Search for the cell housing the specified text and yield its (X, Y) center coordinate. 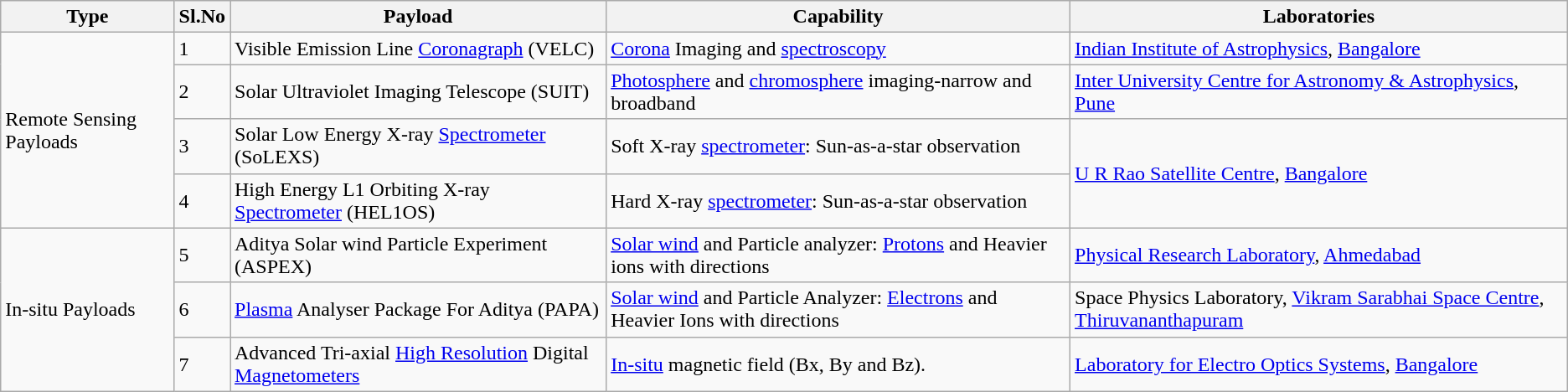
Solar wind and Particle analyzer: Protons and Heavier ions with directions (838, 255)
Laboratory for Electro Optics Systems, Bangalore (1319, 364)
Capability (838, 17)
Solar wind and Particle Analyzer: Electrons and Heavier Ions with directions (838, 310)
6 (202, 310)
U R Rao Satellite Centre, Bangalore (1319, 173)
2 (202, 92)
Inter University Centre for Astronomy & Astrophysics, Pune (1319, 92)
3 (202, 146)
4 (202, 201)
Solar Low Energy X-ray Spectrometer (SoLEXS) (417, 146)
Indian Institute of Astrophysics, Bangalore (1319, 49)
Solar Ultraviolet Imaging Telescope (SUIT) (417, 92)
Sl.No (202, 17)
Space Physics Laboratory, Vikram Sarabhai Space Centre, Thiruvananthapuram (1319, 310)
Corona Imaging and spectroscopy (838, 49)
Type (87, 17)
1 (202, 49)
Remote Sensing Payloads (87, 131)
Laboratories (1319, 17)
Hard X-ray spectrometer: Sun-as-a-star observation (838, 201)
Advanced Tri-axial High Resolution Digital Magnetometers (417, 364)
High Energy L1 Orbiting X-ray Spectrometer (HEL1OS) (417, 201)
5 (202, 255)
In-situ magnetic field (Bx, By and Bz). (838, 364)
7 (202, 364)
Visible Emission Line Coronagraph (VELC) (417, 49)
Plasma Analyser Package For Aditya (PAPA) (417, 310)
Physical Research Laboratory, Ahmedabad (1319, 255)
Soft X-ray spectrometer: Sun-as-a-star observation (838, 146)
Payload (417, 17)
In-situ Payloads (87, 310)
Aditya Solar wind Particle Experiment (ASPEX) (417, 255)
Photosphere and chromosphere imaging-narrow and broadband (838, 92)
